From the cell containing the given text, extract its center point as [X, Y] coordinate. 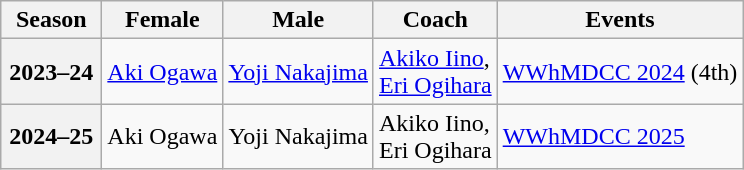
Coach [435, 20]
Events [620, 20]
2023–24 [52, 72]
Male [298, 20]
Female [162, 20]
2024–25 [52, 136]
Season [52, 20]
WWhMDCC 2025 [620, 136]
WWhMDCC 2024 (4th) [620, 72]
